Provide the (x, y) coordinate of the cell's center where the given text is located.  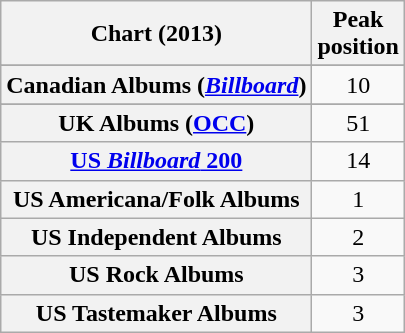
US Americana/Folk Albums (156, 199)
51 (358, 123)
Canadian Albums (Billboard) (156, 85)
Chart (2013) (156, 34)
14 (358, 161)
US Tastemaker Albums (156, 313)
US Billboard 200 (156, 161)
US Independent Albums (156, 237)
10 (358, 85)
Peakposition (358, 34)
1 (358, 199)
2 (358, 237)
UK Albums (OCC) (156, 123)
US Rock Albums (156, 275)
